Locate the cell with the specified text and output its (x, y) center coordinate. 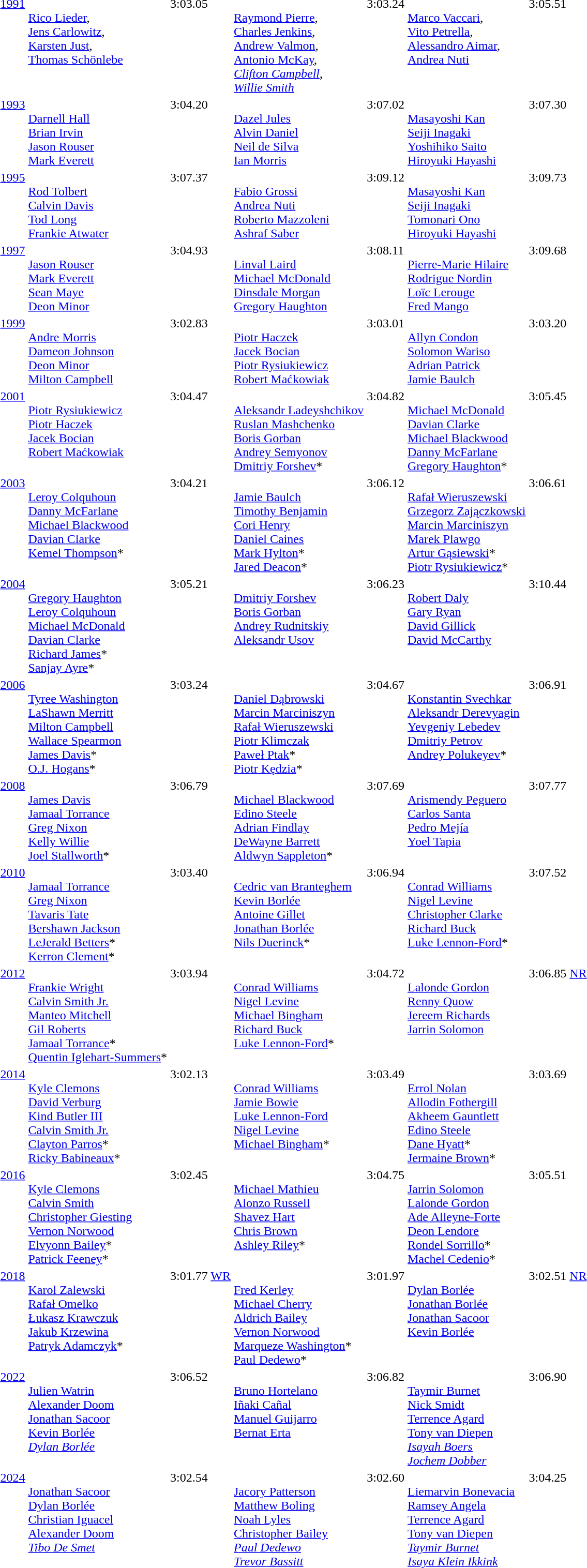
Frankie WrightCalvin Smith Jr.Manteo MitchellGil RobertsJamaal Torrance*Quentin Iglehart-Summers* (98, 1015)
Fabio GrossiAndrea NutiRoberto MazzoleniAshraf Saber (299, 205)
Conrad Williams Jamie Bowie Luke Lennon-Ford Nigel LevineMichael Bingham* (299, 1116)
James DavisJamaal TorranceGreg NixonKelly WillieJoel Stallworth* (98, 820)
3:04.93 (201, 278)
Errol Nolan Allodin Fothergill Akheem Gauntlett Edino SteeleDane Hyatt*Jermaine Brown* (466, 1116)
3:03.49 (386, 1116)
3:06.12 (386, 525)
Conrad WilliamsNigel LevineMichael BinghamRichard BuckLuke Lennon-Ford* (299, 1015)
Fred KerleyMichael CherryAldrich BaileyVernon NorwoodMarqueze Washington*Paul Dedewo* (299, 1318)
Arismendy PegueroCarlos SantaPedro MejíaYoel Tapia (466, 820)
Jason RouserMark EverettSean MayeDeon Minor (98, 278)
Daniel DąbrowskiMarcin MarciniszynRafał WieruszewskiPiotr KlimczakPaweł Ptak*Piotr Kędzia* (299, 727)
3:06.94 (386, 914)
Dylan BorléeJonathan BorléeJonathan SacoorKevin Borlée (466, 1318)
Rafał WieruszewskiGrzegorz ZajączkowskiMarcin MarciniszynMarek PlawgoArtur Gąsiewski*Piotr Rysiukiewicz* (466, 525)
3:08.11 (386, 278)
Michael McDonaldDavian ClarkeMichael BlackwoodDanny McFarlaneGregory Haughton* (466, 431)
3:04.47 (201, 431)
3:09.12 (386, 205)
3:06.52 (201, 1419)
3:06.82 (386, 1419)
Linval LairdMichael McDonaldDinsdale MorganGregory Haughton (299, 278)
Dazel JulesAlvin DanielNeil de SilvaIan Morris (299, 132)
Konstantin SvechkarAleksandr DerevyaginYevgeniy LebedevDmitriy PetrovAndrey Polukeyev* (466, 727)
Kyle ClemonsCalvin SmithChristopher GiestingVernon NorwoodElvyonn Bailey*Patrick Feeney* (98, 1217)
3:05.21 (201, 626)
Jamaal TorranceGreg NixonTavaris TateBershawn JacksonLeJerald Betters*Kerron Clement* (98, 914)
3:07.69 (386, 820)
3:06.79 (201, 820)
3:07.37 (201, 205)
Masayoshi KanSeiji InagakiYoshihiko SaitoHiroyuki Hayashi (466, 132)
Conrad WilliamsNigel LevineChristopher ClarkeRichard BuckLuke Lennon-Ford* (466, 914)
3:03.24 (201, 727)
Robert DalyGary RyanDavid GillickDavid McCarthy (466, 626)
3:04.82 (386, 431)
Jamie BaulchTimothy BenjaminCori HenryDaniel CainesMark Hylton*Jared Deacon* (299, 525)
3:03.01 (386, 351)
Bruno HortelanoIñaki CañalManuel GuijarroBernat Erta (299, 1419)
Darnell HallBrian IrvinJason RouserMark Everett (98, 132)
3:04.67 (386, 727)
Leroy ColquhounDanny McFarlaneMichael BlackwoodDavian ClarkeKemel Thompson* (98, 525)
Michael BlackwoodEdino SteeleAdrian FindlayDeWayne BarrettAldwyn Sappleton* (299, 820)
Tyree WashingtonLaShawn MerrittMilton CampbellWallace SpearmonJames Davis*O.J. Hogans* (98, 727)
Kyle ClemonsDavid VerburgKind Butler IIICalvin Smith Jr.Clayton Parros*Ricky Babineaux* (98, 1116)
Gregory HaughtonLeroy ColquhounMichael McDonaldDavian ClarkeRichard James*Sanjay Ayre* (98, 626)
Jarrin SolomonLalonde GordonAde Alleyne-ForteDeon LendoreRondel Sorrillo*Machel Cedenio* (466, 1217)
3:03.94 (201, 1015)
Allyn CondonSolomon WarisoAdrian PatrickJamie Baulch (466, 351)
Piotr HaczekJacek BocianPiotr RysiukiewiczRobert Maćkowiak (299, 351)
3:03.40 (201, 914)
Julien Watrin Alexander DoomJonathan SacoorKevin BorléeDylan Borlée (98, 1419)
Karol ZalewskiRafał OmelkoŁukasz KrawczukJakub KrzewinaPatryk Adamczyk* (98, 1318)
Pierre-Marie HilaireRodrigue NordinLoïc LerougeFred Mango (466, 278)
3:01.97 (386, 1318)
Aleksandr LadeyshchikovRuslan MashchenkoBoris GorbanAndrey SemyonovDmitriy Forshev* (299, 431)
Masayoshi KanSeiji InagakiTomonari OnoHiroyuki Hayashi (466, 205)
3:07.02 (386, 132)
Dmitriy ForshevBoris GorbanAndrey RudnitskiyAleksandr Usov (299, 626)
3:04.75 (386, 1217)
Michael MathieuAlonzo RussellShavez HartChris BrownAshley Riley* (299, 1217)
3:02.45 (201, 1217)
3:04.20 (201, 132)
3:06.23 (386, 626)
3:04.21 (201, 525)
3:04.72 (386, 1015)
Piotr RysiukiewiczPiotr HaczekJacek BocianRobert Maćkowiak (98, 431)
3:01.77 WR (201, 1318)
3:02.83 (201, 351)
Lalonde GordonRenny QuowJereem RichardsJarrin Solomon (466, 1015)
Taymir BurnetNick SmidtTerrence AgardTony van DiepenIsayah BoersJochem Dobber (466, 1419)
Rod TolbertCalvin DavisTod LongFrankie Atwater (98, 205)
3:02.13 (201, 1116)
Andre MorrisDameon JohnsonDeon MinorMilton Campbell (98, 351)
Cedric van BranteghemKevin BorléeAntoine GilletJonathan BorléeNils Duerinck* (299, 914)
